Scan for the cell matching the given text and deliver its [x, y] coordinate at center. 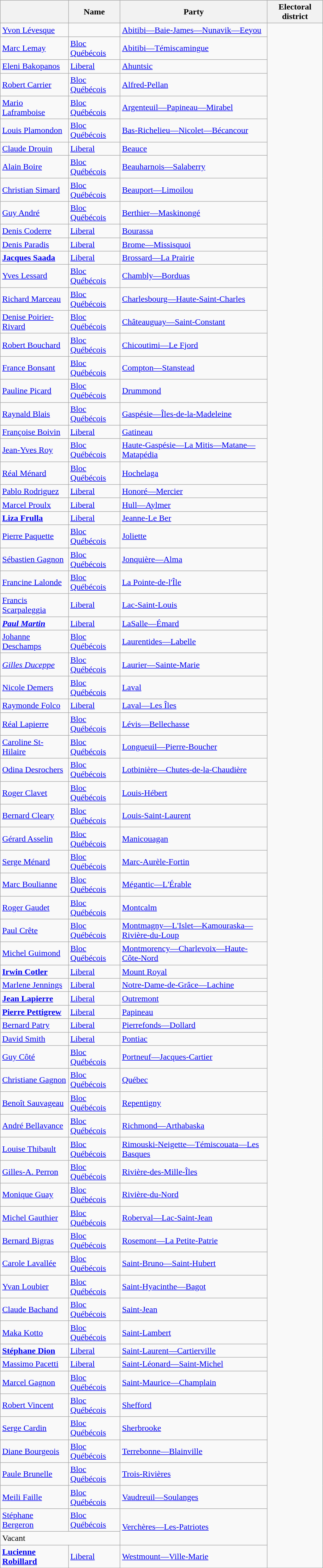
Marc-Aurèle-Fortin [193, 862]
Yvon Lévesque [35, 30]
Pontiac [193, 1039]
Portneuf—Jacques-Cartier [193, 1057]
Monique Guay [35, 1195]
Paul Martin [35, 623]
Raymonde Folco [35, 706]
Saint-Bruno—Saint-Hubert [193, 1264]
Lévis—Bellechasse [193, 724]
Nicole Demers [35, 687]
Ahuntsic [193, 66]
Marc Lemay [35, 48]
Louise Thibault [35, 1149]
Francine Lalonde [35, 582]
Jeanne-Le Ber [193, 518]
Françoise Boivin [35, 432]
Eleni Bakopanos [35, 66]
Party [193, 12]
Laval [193, 687]
France Bonsant [35, 368]
Pauline Picard [35, 391]
Liza Frulla [35, 518]
Bourassa [193, 231]
La Pointe-de-l'Île [193, 582]
Trois-Rivières [193, 1474]
Montmagny—L'Islet—Kamouraska—Rivière-du-Loup [193, 931]
Name [95, 12]
Christian Simard [35, 190]
Yvan Loubier [35, 1286]
Laurentides—Labelle [193, 641]
Guy André [35, 212]
Jean Lapierre [35, 999]
Diane Bourgeois [35, 1451]
Claude Bachand [35, 1310]
Haute-Gaspésie—La Mitis—Matane—Matapédia [193, 450]
Québec [193, 1080]
Compton—Stanstead [193, 368]
Raynald Blais [35, 414]
Outremont [193, 999]
Vaudreuil—Soulanges [193, 1497]
Jacques Saada [35, 258]
Louis-Saint-Laurent [193, 816]
Rosemont—La Petite-Patrie [193, 1241]
Westmount—Ville-Marie [193, 1556]
Saint-Maurice—Champlain [193, 1382]
Roger Clavet [35, 792]
Pablo Rodriguez [35, 491]
Berthier—Maskinongé [193, 212]
Roger Gaudet [35, 907]
Pierre Paquette [35, 536]
Réal Lapierre [35, 724]
Gaspésie—Îles-de-la-Madeleine [193, 414]
Argenteuil—Papineau—Mirabel [193, 107]
Serge Ménard [35, 862]
Carole Lavallée [35, 1264]
Laval—Les Îles [193, 706]
Caroline St-Hilaire [35, 747]
Châteauguay—Saint-Constant [193, 322]
Laurier—Sainte-Marie [193, 665]
Longueuil—Pierre-Boucher [193, 747]
Robert Bouchard [35, 345]
Mount Royal [193, 972]
Alfred-Pellan [193, 85]
Saint-Léonard—Saint-Michel [193, 1364]
Bernard Patry [35, 1025]
Denise Poirier-Rivard [35, 322]
Guy Côté [35, 1057]
Saint-Jean [193, 1310]
Louis Plamondon [35, 131]
Marcel Gagnon [35, 1382]
Jonquière—Alma [193, 559]
Beauce [193, 149]
Michel Guimond [35, 953]
Rimouski-Neigette—Témiscouata—Les Basques [193, 1149]
David Smith [35, 1039]
Odina Desrochers [35, 770]
Brome—Missisquoi [193, 245]
Lucienne Robillard [35, 1556]
Honoré—Mercier [193, 491]
Gatineau [193, 432]
Richard Marceau [35, 299]
Pierrefonds—Dollard [193, 1025]
Abitibi—Témiscamingue [193, 48]
Beauport—Limoilou [193, 190]
Mario Laframboise [35, 107]
Stéphane Bergeron [35, 1520]
Saint-Laurent—Cartierville [193, 1351]
Notre-Dame-de-Grâce—Lachine [193, 985]
Gilles Duceppe [35, 665]
Paul Crête [35, 931]
Hochelaga [193, 473]
Shefford [193, 1405]
Marc Boulianne [35, 884]
Rivière-du-Nord [193, 1195]
Electoral district [295, 12]
Beauharnois—Salaberry [193, 167]
Louis-Hébert [193, 792]
Bernard Cleary [35, 816]
Marcel Proulx [35, 505]
Hull—Aylmer [193, 505]
Richmond—Arthabaska [193, 1126]
Meili Faille [35, 1497]
Denis Coderre [35, 231]
Francis Scarpaleggia [35, 605]
Bas-Richelieu—Nicolet—Bécancour [193, 131]
Rivière-des-Mille-Îles [193, 1171]
Bernard Bigras [35, 1241]
Chambly—Borduas [193, 276]
Montmorency—Charlevoix—Haute-Côte-Nord [193, 953]
Robert Vincent [35, 1405]
Abitibi—Baie-James—Nunavik—Eeyou [193, 30]
LaSalle—Émard [193, 623]
Brossard—La Prairie [193, 258]
Saint-Hyacinthe—Bagot [193, 1286]
Yves Lessard [35, 276]
Jean-Yves Roy [35, 450]
Sébastien Gagnon [35, 559]
Roberval—Lac-Saint-Jean [193, 1217]
Denis Paradis [35, 245]
Mégantic—L'Érable [193, 884]
Marlene Jennings [35, 985]
Stéphane Dion [35, 1351]
Charlesbourg—Haute-Saint-Charles [193, 299]
Pierre Pettigrew [35, 1012]
Gérard Asselin [35, 838]
Lac-Saint-Louis [193, 605]
Massimo Pacetti [35, 1364]
Chicoutimi—Le Fjord [193, 345]
Papineau [193, 1012]
Irwin Cotler [35, 972]
Vacant [60, 1538]
Michel Gauthier [35, 1217]
Terrebonne—Blainville [193, 1451]
Christiane Gagnon [35, 1080]
Robert Carrier [35, 85]
Manicouagan [193, 838]
Lotbinière—Chutes-de-la-Chaudière [193, 770]
Benoît Sauvageau [35, 1103]
Maka Kotto [35, 1332]
André Bellavance [35, 1126]
Saint-Lambert [193, 1332]
Verchères—Les-Patriotes [193, 1526]
Claude Drouin [35, 149]
Serge Cardin [35, 1428]
Gilles-A. Perron [35, 1171]
Drummond [193, 391]
Alain Boire [35, 167]
Sherbrooke [193, 1428]
Repentigny [193, 1103]
Joliette [193, 536]
Johanne Deschamps [35, 641]
Montcalm [193, 907]
Réal Ménard [35, 473]
Paule Brunelle [35, 1474]
